Locate the cell with the specified text and output its [X, Y] center coordinate. 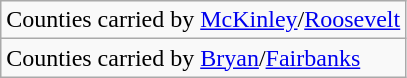
Counties carried by Bryan/Fairbanks [204, 58]
Counties carried by McKinley/Roosevelt [204, 20]
